Locate the cell with the specified text and output its [X, Y] center coordinate. 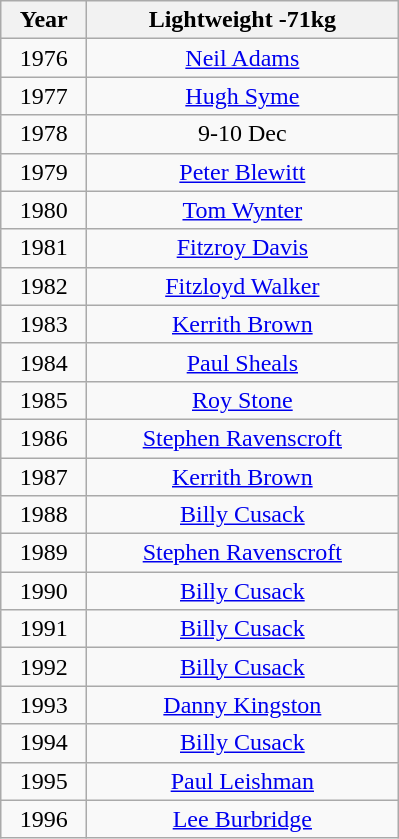
Paul Leishman [242, 781]
Peter Blewitt [242, 172]
1983 [44, 324]
1985 [44, 400]
1991 [44, 629]
1976 [44, 58]
1995 [44, 781]
Paul Sheals [242, 362]
9-10 Dec [242, 134]
1978 [44, 134]
1987 [44, 477]
1989 [44, 553]
1994 [44, 743]
1979 [44, 172]
1982 [44, 286]
1981 [44, 248]
1996 [44, 819]
Lightweight -71kg [242, 20]
Fitzloyd Walker [242, 286]
Danny Kingston [242, 705]
1986 [44, 438]
Year [44, 20]
1980 [44, 210]
Fitzroy Davis [242, 248]
1977 [44, 96]
1984 [44, 362]
Lee Burbridge [242, 819]
Hugh Syme [242, 96]
Neil Adams [242, 58]
1993 [44, 705]
Tom Wynter [242, 210]
1988 [44, 515]
1992 [44, 667]
Roy Stone [242, 400]
1990 [44, 591]
